Find where the given text appears and provide that cell's center as (x, y) coordinate. 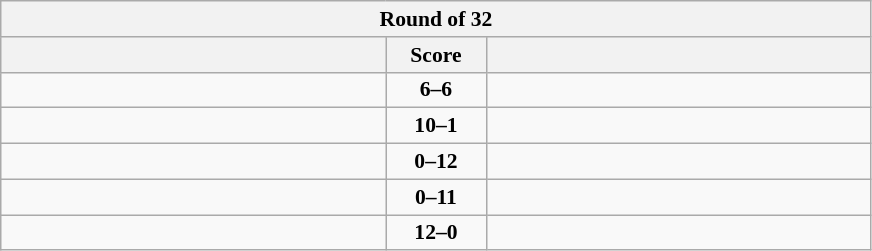
10–1 (436, 126)
6–6 (436, 90)
0–11 (436, 197)
0–12 (436, 162)
Score (436, 55)
12–0 (436, 233)
Round of 32 (436, 19)
